Capture the cell that displays the provided text and extract its [x, y] central coordinate. 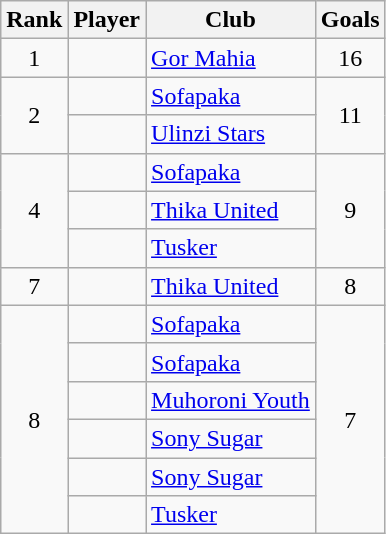
9 [350, 210]
Muhoroni Youth [231, 400]
Player [107, 20]
1 [34, 58]
2 [34, 115]
16 [350, 58]
Rank [34, 20]
11 [350, 115]
Ulinzi Stars [231, 134]
Gor Mahia [231, 58]
Club [231, 20]
4 [34, 210]
Goals [350, 20]
